Extract the [x, y] coordinate from the center of the cell holding the provided text.  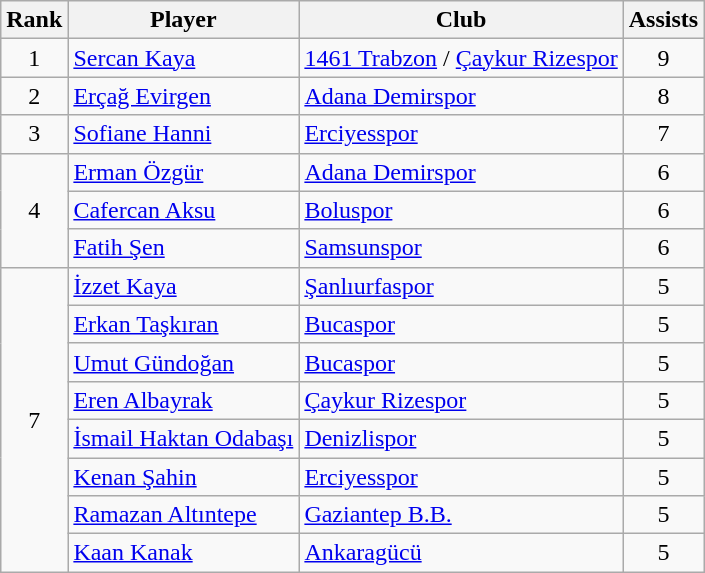
Club [461, 20]
Cafercan Aksu [184, 210]
Samsunspor [461, 248]
Çaykur Rizespor [461, 400]
İzzet Kaya [184, 286]
3 [34, 134]
1 [34, 58]
Player [184, 20]
Boluspor [461, 210]
Assists [663, 20]
Fatih Şen [184, 248]
Ramazan Altıntepe [184, 515]
Eren Albayrak [184, 400]
9 [663, 58]
1461 Trabzon / Çaykur Rizespor [461, 58]
Ankaragücü [461, 553]
Erman Özgür [184, 172]
Kaan Kanak [184, 553]
Sofiane Hanni [184, 134]
8 [663, 96]
Denizlispor [461, 438]
4 [34, 210]
Kenan Şahin [184, 477]
Sercan Kaya [184, 58]
Gaziantep B.B. [461, 515]
2 [34, 96]
Rank [34, 20]
Umut Gündoğan [184, 362]
Erkan Taşkıran [184, 324]
İsmail Haktan Odabaşı [184, 438]
Şanlıurfaspor [461, 286]
Erçağ Evirgen [184, 96]
